Pinpoint the cell where the given text exists, returning its [x, y] midpoint coordinate. 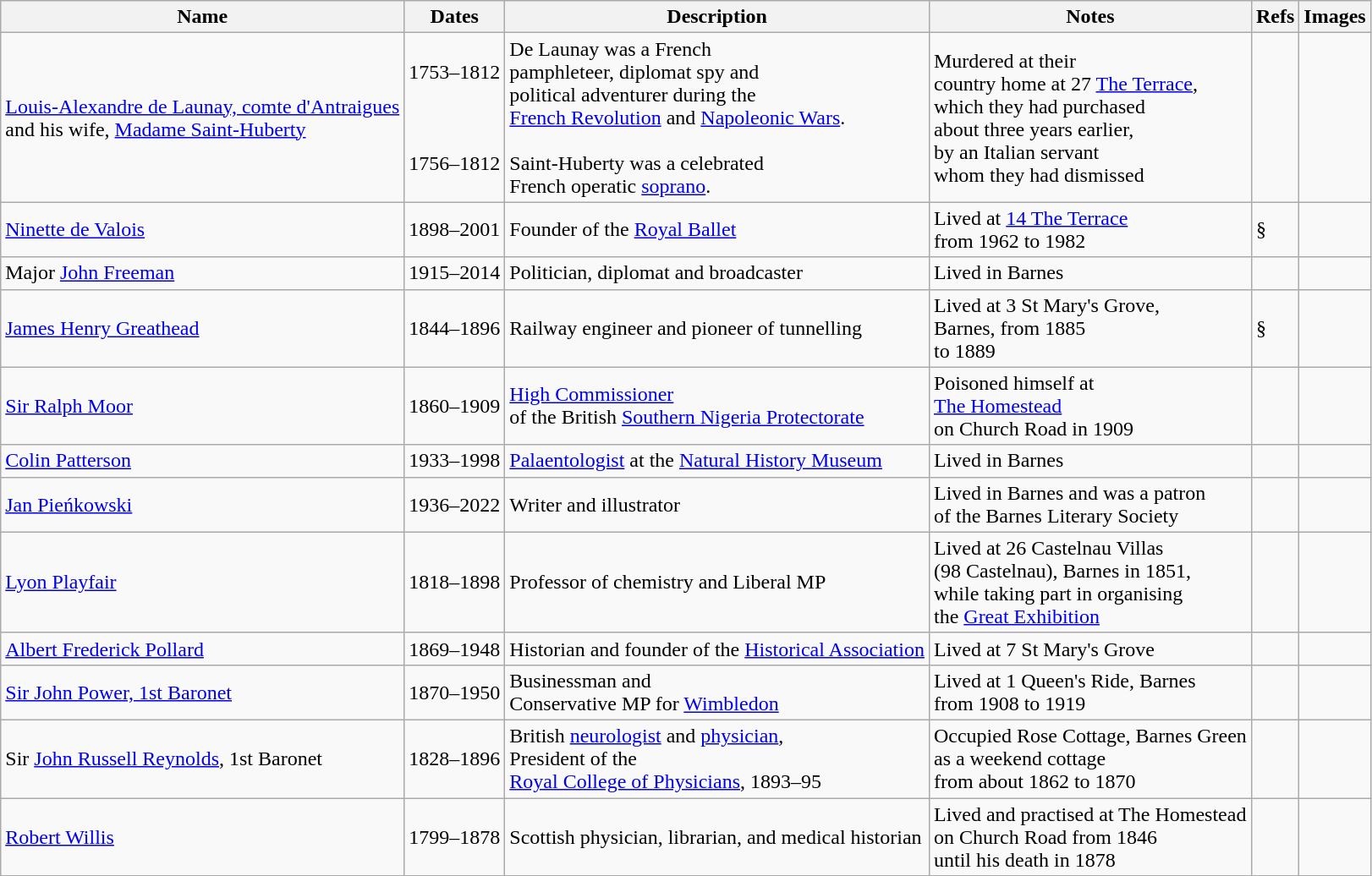
Images [1335, 17]
Sir John Power, 1st Baronet [203, 692]
Businessman and Conservative MP for Wimbledon [717, 692]
British neurologist and physician, President of the Royal College of Physicians, 1893–95 [717, 758]
1869–1948 [455, 649]
Lived at 1 Queen's Ride, Barnes from 1908 to 1919 [1089, 692]
1753–1812 1756–1812 [455, 118]
1828–1896 [455, 758]
1870–1950 [455, 692]
Railway engineer and pioneer of tunnelling [717, 328]
Murdered at their country home at 27 The Terrace, which they had purchased about three years earlier, by an Italian servant whom they had dismissed [1089, 118]
Politician, diplomat and broadcaster [717, 273]
Refs [1275, 17]
High Commissioner of the British Southern Nigeria Protectorate [717, 406]
Robert Willis [203, 837]
Occupied Rose Cottage, Barnes Green as a weekend cottage from about 1862 to 1870 [1089, 758]
Colin Patterson [203, 461]
Professor of chemistry and Liberal MP [717, 582]
Poisoned himself atThe Homestead on Church Road in 1909 [1089, 406]
Writer and illustrator [717, 504]
Lived at 7 St Mary's Grove [1089, 649]
Notes [1089, 17]
1818–1898 [455, 582]
Lived at 14 The Terrace from 1962 to 1982 [1089, 230]
Sir Ralph Moor [203, 406]
Description [717, 17]
Lived and practised at The Homestead on Church Road from 1846 until his death in 1878 [1089, 837]
Louis-Alexandre de Launay, comte d'Antraiguesand his wife, Madame Saint-Huberty [203, 118]
Ninette de Valois [203, 230]
Jan Pieńkowski [203, 504]
1936–2022 [455, 504]
1860–1909 [455, 406]
Albert Frederick Pollard [203, 649]
1915–2014 [455, 273]
James Henry Greathead [203, 328]
Historian and founder of the Historical Association [717, 649]
1844–1896 [455, 328]
Dates [455, 17]
Palaentologist at the Natural History Museum [717, 461]
Major John Freeman [203, 273]
1933–1998 [455, 461]
Lived at 26 Castelnau Villas(98 Castelnau), Barnes in 1851, while taking part in organising the Great Exhibition [1089, 582]
Founder of the Royal Ballet [717, 230]
Lyon Playfair [203, 582]
1799–1878 [455, 837]
Lived in Barnes and was a patron of the Barnes Literary Society [1089, 504]
Sir John Russell Reynolds, 1st Baronet [203, 758]
1898–2001 [455, 230]
Scottish physician, librarian, and medical historian [717, 837]
Lived at 3 St Mary's Grove, Barnes, from 1885 to 1889 [1089, 328]
Name [203, 17]
